Output the [X, Y] coordinate of the center of the cell containing the given text.  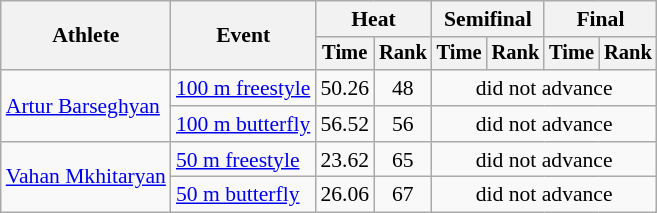
56 [403, 124]
56.52 [344, 124]
Artur Barseghyan [86, 106]
50 m butterfly [243, 195]
23.62 [344, 160]
Vahan Mkhitaryan [86, 178]
Event [243, 36]
48 [403, 88]
100 m butterfly [243, 124]
Athlete [86, 36]
65 [403, 160]
26.06 [344, 195]
Heat [373, 19]
100 m freestyle [243, 88]
50.26 [344, 88]
67 [403, 195]
50 m freestyle [243, 160]
Final [600, 19]
Semifinal [488, 19]
